Extract the (x, y) coordinate from the center of the cell holding the provided text.  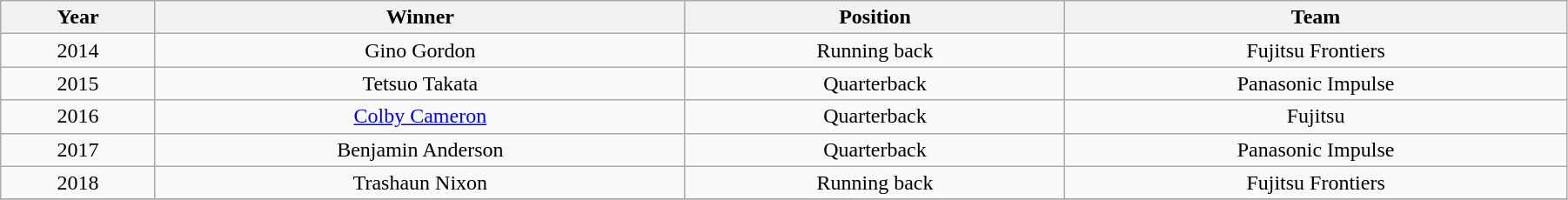
Gino Gordon (419, 50)
Position (874, 17)
2018 (78, 183)
2017 (78, 150)
Trashaun Nixon (419, 183)
Team (1316, 17)
2014 (78, 50)
Colby Cameron (419, 117)
Fujitsu (1316, 117)
2016 (78, 117)
Tetsuo Takata (419, 83)
Winner (419, 17)
Benjamin Anderson (419, 150)
2015 (78, 83)
Year (78, 17)
